Identify which cell holds the provided text, then report its (x, y) central coordinate. 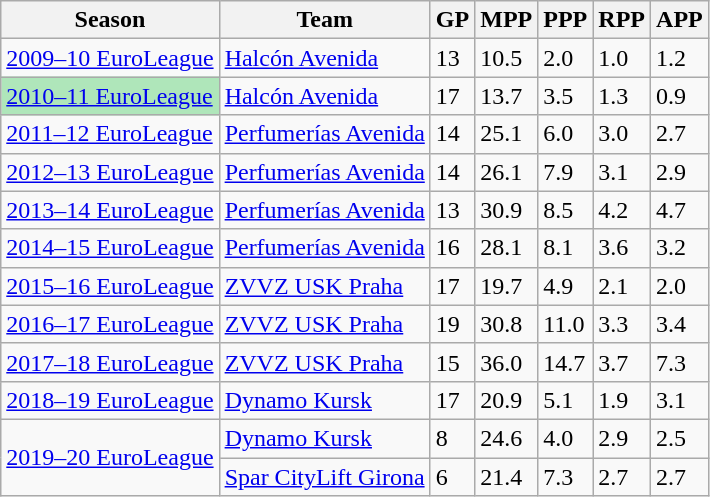
2012–13 EuroLeague (110, 172)
6.0 (566, 134)
MPP (506, 20)
24.6 (506, 438)
8 (452, 438)
2018–19 EuroLeague (110, 400)
PPP (566, 20)
4.2 (622, 210)
20.9 (506, 400)
2.1 (622, 286)
16 (452, 248)
Team (324, 20)
GP (452, 20)
0.9 (680, 96)
26.1 (506, 172)
2013–14 EuroLeague (110, 210)
13.7 (506, 96)
APP (680, 20)
15 (452, 362)
4.7 (680, 210)
3.6 (622, 248)
Spar CityLift Girona (324, 477)
1.3 (622, 96)
3.7 (622, 362)
19 (452, 324)
3.3 (622, 324)
8.5 (566, 210)
RPP (622, 20)
1.9 (622, 400)
14.7 (566, 362)
3.4 (680, 324)
4.9 (566, 286)
Season (110, 20)
3.0 (622, 134)
2014–15 EuroLeague (110, 248)
25.1 (506, 134)
30.9 (506, 210)
2016–17 EuroLeague (110, 324)
28.1 (506, 248)
19.7 (506, 286)
21.4 (506, 477)
7.9 (566, 172)
8.1 (566, 248)
3.5 (566, 96)
2009–10 EuroLeague (110, 58)
3.2 (680, 248)
5.1 (566, 400)
2017–18 EuroLeague (110, 362)
6 (452, 477)
11.0 (566, 324)
2019–20 EuroLeague (110, 457)
2015–16 EuroLeague (110, 286)
2011–12 EuroLeague (110, 134)
4.0 (566, 438)
2.5 (680, 438)
1.0 (622, 58)
2010–11 EuroLeague (110, 96)
36.0 (506, 362)
10.5 (506, 58)
30.8 (506, 324)
1.2 (680, 58)
